Find where the given text appears and provide that cell's center as [X, Y] coordinate. 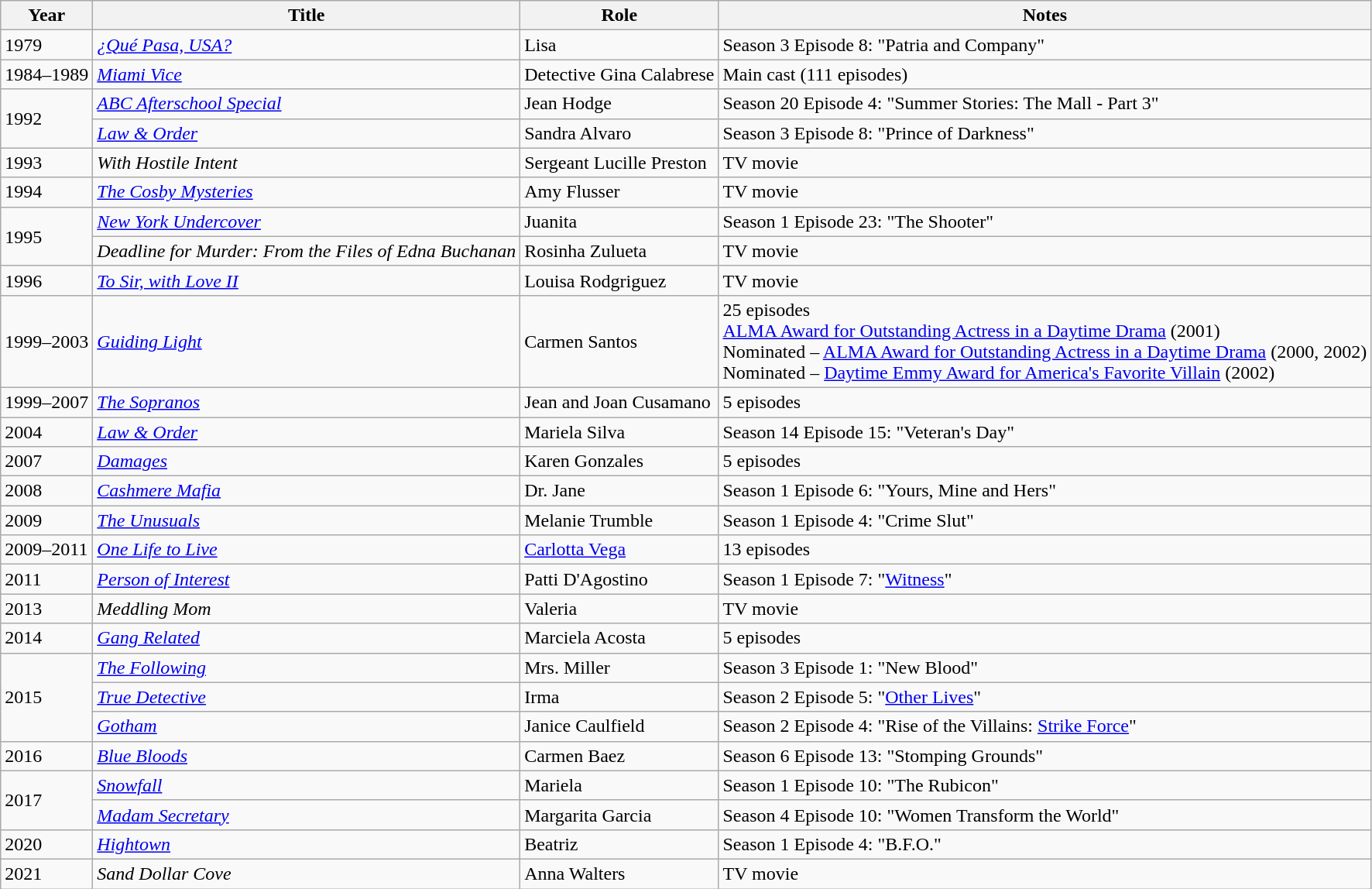
13 episodes [1045, 550]
New York Undercover [307, 221]
Amy Flusser [619, 192]
Juanita [619, 221]
Season 6 Episode 13: "Stomping Grounds" [1045, 756]
Mariela [619, 785]
1996 [46, 280]
Season 2 Episode 5: "Other Lives" [1045, 697]
Main cast (111 episodes) [1045, 74]
Hightown [307, 844]
Cashmere Mafia [307, 491]
2015 [46, 697]
Dr. Jane [619, 491]
Season 1 Episode 10: "The Rubicon" [1045, 785]
1993 [46, 163]
2008 [46, 491]
Melanie Trumble [619, 520]
Jean and Joan Cusamano [619, 402]
1992 [46, 118]
2014 [46, 638]
2017 [46, 800]
Miami Vice [307, 74]
One Life to Live [307, 550]
Gotham [307, 726]
Anna Walters [619, 874]
Janice Caulfield [619, 726]
Marciela Acosta [619, 638]
1999–2003 [46, 341]
Louisa Rodgriguez [619, 280]
To Sir, with Love II [307, 280]
1994 [46, 192]
Season 3 Episode 8: "Patria and Company" [1045, 45]
Gang Related [307, 638]
1979 [46, 45]
Sandra Alvaro [619, 133]
Damages [307, 462]
Beatriz [619, 844]
The Cosby Mysteries [307, 192]
Season 20 Episode 4: "Summer Stories: The Mall - Part 3" [1045, 104]
Sand Dollar Cove [307, 874]
Season 3 Episode 1: "New Blood" [1045, 668]
Season 4 Episode 10: "Women Transform the World" [1045, 815]
2020 [46, 844]
Guiding Light [307, 341]
Snowfall [307, 785]
Title [307, 15]
1999–2007 [46, 402]
Season 1 Episode 6: "Yours, Mine and Hers" [1045, 491]
The Following [307, 668]
1995 [46, 236]
Margarita Garcia [619, 815]
2021 [46, 874]
Blue Bloods [307, 756]
The Sopranos [307, 402]
Valeria [619, 609]
2016 [46, 756]
2007 [46, 462]
Year [46, 15]
Karen Gonzales [619, 462]
Season 1 Episode 4: "B.F.O." [1045, 844]
Sergeant Lucille Preston [619, 163]
Patti D'Agostino [619, 579]
Deadline for Murder: From the Files of Edna Buchanan [307, 251]
Carmen Santos [619, 341]
With Hostile Intent [307, 163]
2009 [46, 520]
Season 1 Episode 23: "The Shooter" [1045, 221]
2011 [46, 579]
1984–1989 [46, 74]
Season 2 Episode 4: "Rise of the Villains: Strike Force" [1045, 726]
Carlotta Vega [619, 550]
Season 1 Episode 4: "Crime Slut" [1045, 520]
Rosinha Zulueta [619, 251]
Jean Hodge [619, 104]
Role [619, 15]
2004 [46, 431]
Notes [1045, 15]
Carmen Baez [619, 756]
Detective Gina Calabrese [619, 74]
ABC Afterschool Special [307, 104]
The Unusuals [307, 520]
Person of Interest [307, 579]
¿Qué Pasa, USA? [307, 45]
Irma [619, 697]
Mrs. Miller [619, 668]
2013 [46, 609]
Meddling Mom [307, 609]
True Detective [307, 697]
Season 1 Episode 7: "Witness" [1045, 579]
Season 3 Episode 8: "Prince of Darkness" [1045, 133]
2009–2011 [46, 550]
Mariela Silva [619, 431]
Season 14 Episode 15: "Veteran's Day" [1045, 431]
Madam Secretary [307, 815]
Lisa [619, 45]
